Capture the cell that displays the provided text and extract its (X, Y) central coordinate. 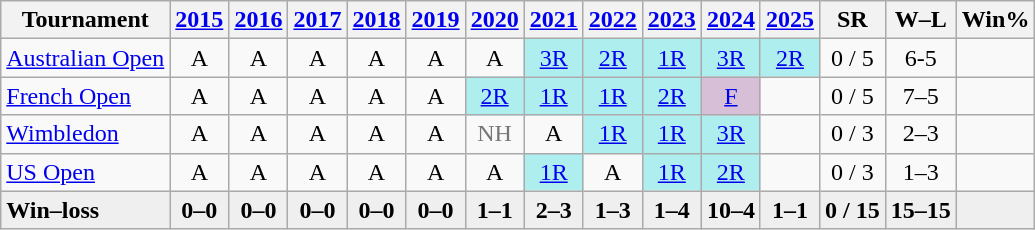
0 / 15 (852, 210)
10–4 (730, 210)
15–15 (920, 210)
2025 (790, 20)
Australian Open (86, 58)
SR (852, 20)
2024 (730, 20)
Win–loss (86, 210)
W–L (920, 20)
2020 (494, 20)
1–4 (672, 210)
2022 (612, 20)
French Open (86, 96)
2019 (436, 20)
2015 (200, 20)
F (730, 96)
Win% (996, 20)
Tournament (86, 20)
6-5 (920, 58)
US Open (86, 172)
Wimbledon (86, 134)
NH (494, 134)
7–5 (920, 96)
2016 (258, 20)
2023 (672, 20)
2021 (554, 20)
2018 (376, 20)
2017 (318, 20)
